Return (X, Y) of the center of cell containing provided text 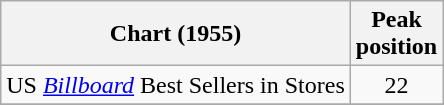
US Billboard Best Sellers in Stores (176, 85)
Chart (1955) (176, 34)
Peakposition (396, 34)
22 (396, 85)
